Detect which cell encompasses the target text, then output its (x, y) center coordinate. 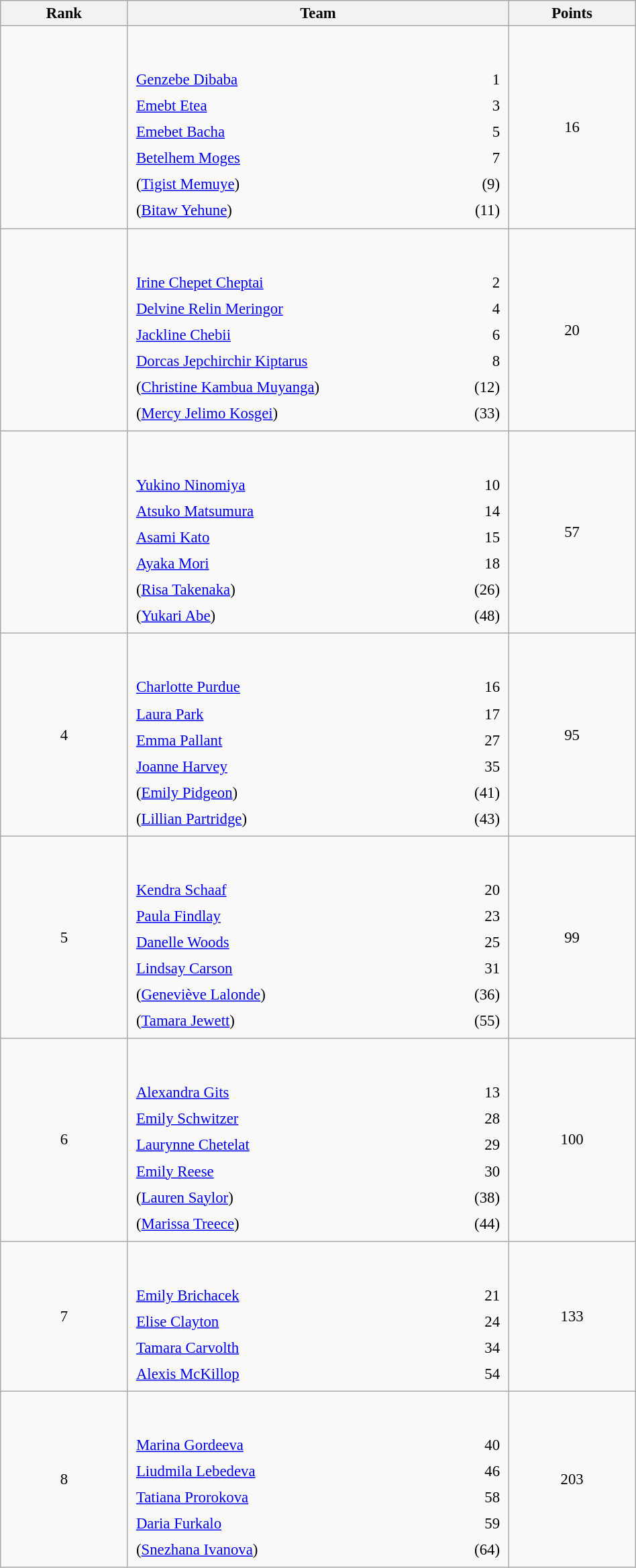
(Tamara Jewett) (282, 1021)
Kendra Schaaf 20 Paula Findlay 23 Danelle Woods 25 Lindsay Carson 31 (Geneviève Lalonde) (36) (Tamara Jewett) (55) (318, 937)
100 (572, 1140)
(Tigist Memuye) (276, 184)
Emily Brichacek 21 Elise Clayton 24 Tamara Carvolth 34 Alexis McKillop 54 (318, 1316)
Yukino Ninomiya (279, 485)
(44) (464, 1223)
Charlotte Purdue (278, 687)
Points (572, 13)
(Mercy Jelimo Kosgei) (290, 413)
Dorcas Jepchirchir Kiptarus (290, 361)
2 (476, 282)
25 (468, 943)
(41) (464, 792)
Delvine Relin Meringor (290, 308)
17 (464, 713)
24 (473, 1321)
Yukino Ninomiya 10 Atsuko Matsumura 14 Asami Kato 15 Ayaka Mori 18 (Risa Takenaka) (26) (Yukari Abe) (48) (318, 532)
(Bitaw Yehune) (276, 210)
(Risa Takenaka) (279, 590)
58 (467, 1498)
Kendra Schaaf (282, 890)
Tatiana Prorokova (280, 1498)
Alexandra Gits (278, 1093)
54 (473, 1374)
(Lillian Partridge) (278, 819)
Genzebe Dibaba 1 Emebt Etea 3 Emebet Bacha 5 Betelhem Moges 7 (Tigist Memuye) (9) (Bitaw Yehune) (11) (318, 127)
133 (572, 1316)
18 (466, 563)
Paula Findlay (282, 916)
95 (572, 735)
(Christine Kambua Muyanga) (290, 387)
Emily Brichacek (287, 1295)
(Yukari Abe) (279, 616)
(Marissa Treece) (278, 1223)
Irine Chepet Cheptai (290, 282)
Atsuko Matsumura (279, 511)
203 (572, 1479)
Danelle Woods (282, 943)
46 (467, 1471)
Ayaka Mori (279, 563)
Liudmila Lebedeva (280, 1471)
57 (572, 532)
Alexis McKillop (287, 1374)
Laura Park (278, 713)
Asami Kato (279, 537)
15 (466, 537)
(36) (468, 995)
Elise Clayton (287, 1321)
Alexandra Gits 13 Emily Schwitzer 28 Laurynne Chetelat 29 Emily Reese 30 (Lauren Saylor) (38) (Marissa Treece) (44) (318, 1140)
29 (464, 1145)
Jackline Chebii (290, 335)
1 (462, 80)
34 (473, 1347)
(11) (462, 210)
Betelhem Moges (276, 158)
30 (464, 1171)
(55) (468, 1021)
10 (466, 485)
Emebet Bacha (276, 132)
Marina Gordeeva 40 Liudmila Lebedeva 46 Tatiana Prorokova 58 Daria Furkalo 59 (Snezhana Ivanova) (64) (318, 1479)
Daria Furkalo (280, 1524)
Marina Gordeeva (280, 1445)
23 (468, 916)
Team (318, 13)
Emily Reese (278, 1171)
Laurynne Chetelat (278, 1145)
35 (464, 766)
59 (467, 1524)
Lindsay Carson (282, 969)
13 (464, 1093)
Joanne Harvey (278, 766)
(48) (466, 616)
(43) (464, 819)
Charlotte Purdue 16 Laura Park 17 Emma Pallant 27 Joanne Harvey 35 (Emily Pidgeon) (41) (Lillian Partridge) (43) (318, 735)
(Snezhana Ivanova) (280, 1550)
(Lauren Saylor) (278, 1197)
Genzebe Dibaba (276, 80)
(33) (476, 413)
99 (572, 937)
(64) (467, 1550)
(9) (462, 184)
(Emily Pidgeon) (278, 792)
Emebt Etea (276, 106)
(38) (464, 1197)
3 (462, 106)
Emily Schwitzer (278, 1119)
(26) (466, 590)
21 (473, 1295)
Emma Pallant (278, 739)
31 (468, 969)
(12) (476, 387)
Rank (64, 13)
27 (464, 739)
(Geneviève Lalonde) (282, 995)
Tamara Carvolth (287, 1347)
14 (466, 511)
40 (467, 1445)
28 (464, 1119)
